Return (x, y) of the center of cell containing provided text 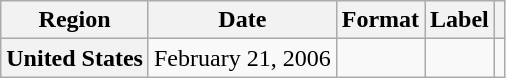
February 21, 2006 (242, 58)
Date (242, 20)
Label (460, 20)
Region (75, 20)
Format (380, 20)
United States (75, 58)
